Detect which cell encompasses the target text, then output its (x, y) center coordinate. 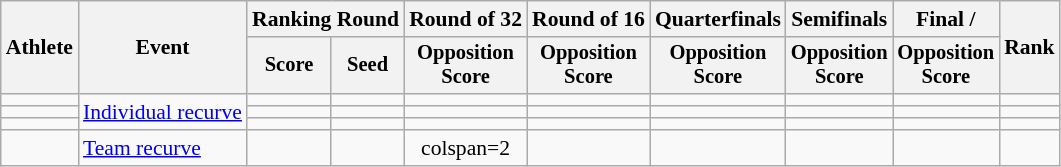
Individual recurve (162, 112)
Score (289, 66)
Quarterfinals (718, 19)
Seed (368, 66)
Event (162, 48)
Round of 16 (588, 19)
colspan=2 (466, 148)
Ranking Round (326, 19)
Round of 32 (466, 19)
Rank (1030, 48)
Semifinals (840, 19)
Team recurve (162, 148)
Athlete (40, 48)
Final / (946, 19)
